Detect which cell encompasses the target text, then output its (x, y) center coordinate. 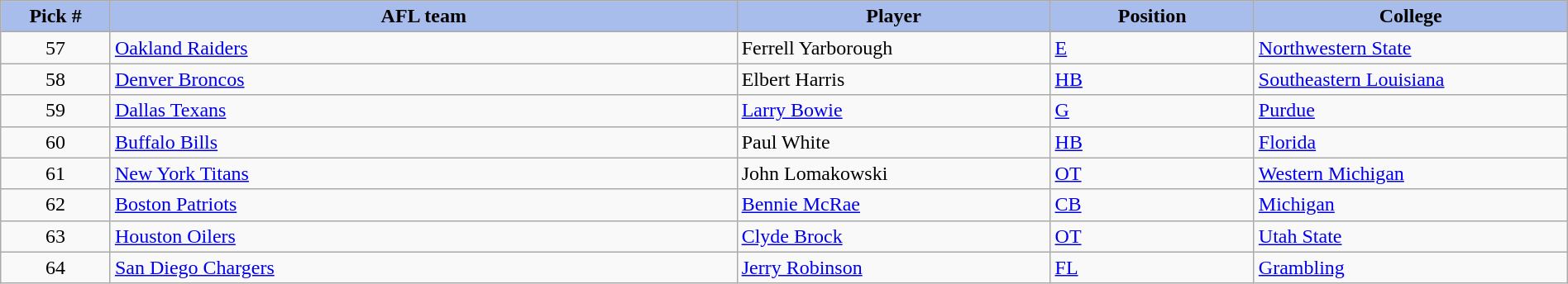
E (1152, 48)
58 (56, 79)
63 (56, 236)
Pick # (56, 17)
64 (56, 267)
62 (56, 205)
G (1152, 111)
FL (1152, 267)
Houston Oilers (423, 236)
AFL team (423, 17)
Paul White (893, 142)
Utah State (1411, 236)
Florida (1411, 142)
College (1411, 17)
Southeastern Louisiana (1411, 79)
Western Michigan (1411, 173)
61 (56, 173)
Ferrell Yarborough (893, 48)
Jerry Robinson (893, 267)
Boston Patriots (423, 205)
Elbert Harris (893, 79)
Grambling (1411, 267)
Dallas Texans (423, 111)
New York Titans (423, 173)
Bennie McRae (893, 205)
Buffalo Bills (423, 142)
57 (56, 48)
Position (1152, 17)
Larry Bowie (893, 111)
San Diego Chargers (423, 267)
Player (893, 17)
Purdue (1411, 111)
CB (1152, 205)
Oakland Raiders (423, 48)
Clyde Brock (893, 236)
John Lomakowski (893, 173)
Michigan (1411, 205)
Denver Broncos (423, 79)
Northwestern State (1411, 48)
59 (56, 111)
60 (56, 142)
